Extract the (x, y) coordinate from the center of the cell holding the provided text.  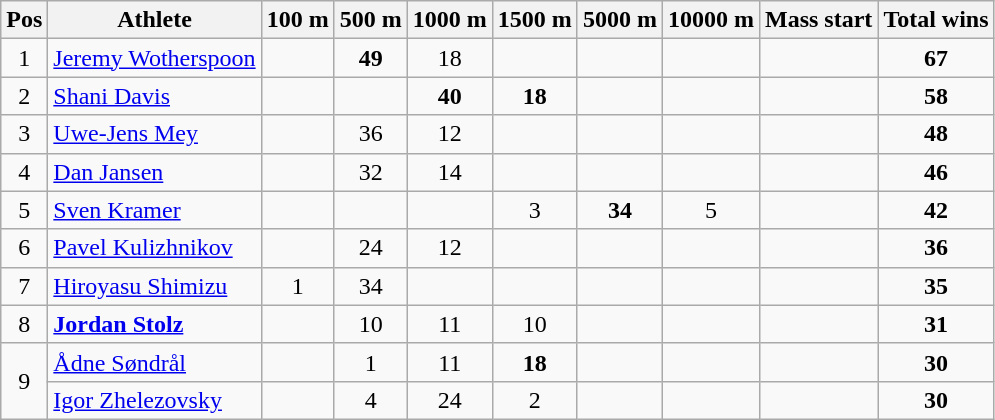
Igor Zhelezovsky (154, 400)
8 (24, 324)
Athlete (154, 20)
35 (936, 286)
32 (370, 172)
5000 m (620, 20)
31 (936, 324)
49 (370, 58)
14 (450, 172)
10000 m (710, 20)
9 (24, 381)
1500 m (534, 20)
42 (936, 210)
Sven Kramer (154, 210)
Jeremy Wotherspoon (154, 58)
40 (450, 96)
Hiroyasu Shimizu (154, 286)
1000 m (450, 20)
Pavel Kulizhnikov (154, 248)
Uwe-Jens Mey (154, 134)
6 (24, 248)
58 (936, 96)
Dan Jansen (154, 172)
48 (936, 134)
100 m (298, 20)
Jordan Stolz (154, 324)
46 (936, 172)
67 (936, 58)
Pos (24, 20)
Total wins (936, 20)
Ådne Søndrål (154, 362)
Mass start (818, 20)
500 m (370, 20)
Shani Davis (154, 96)
7 (24, 286)
